From the cell containing the given text, extract its center point as (X, Y) coordinate. 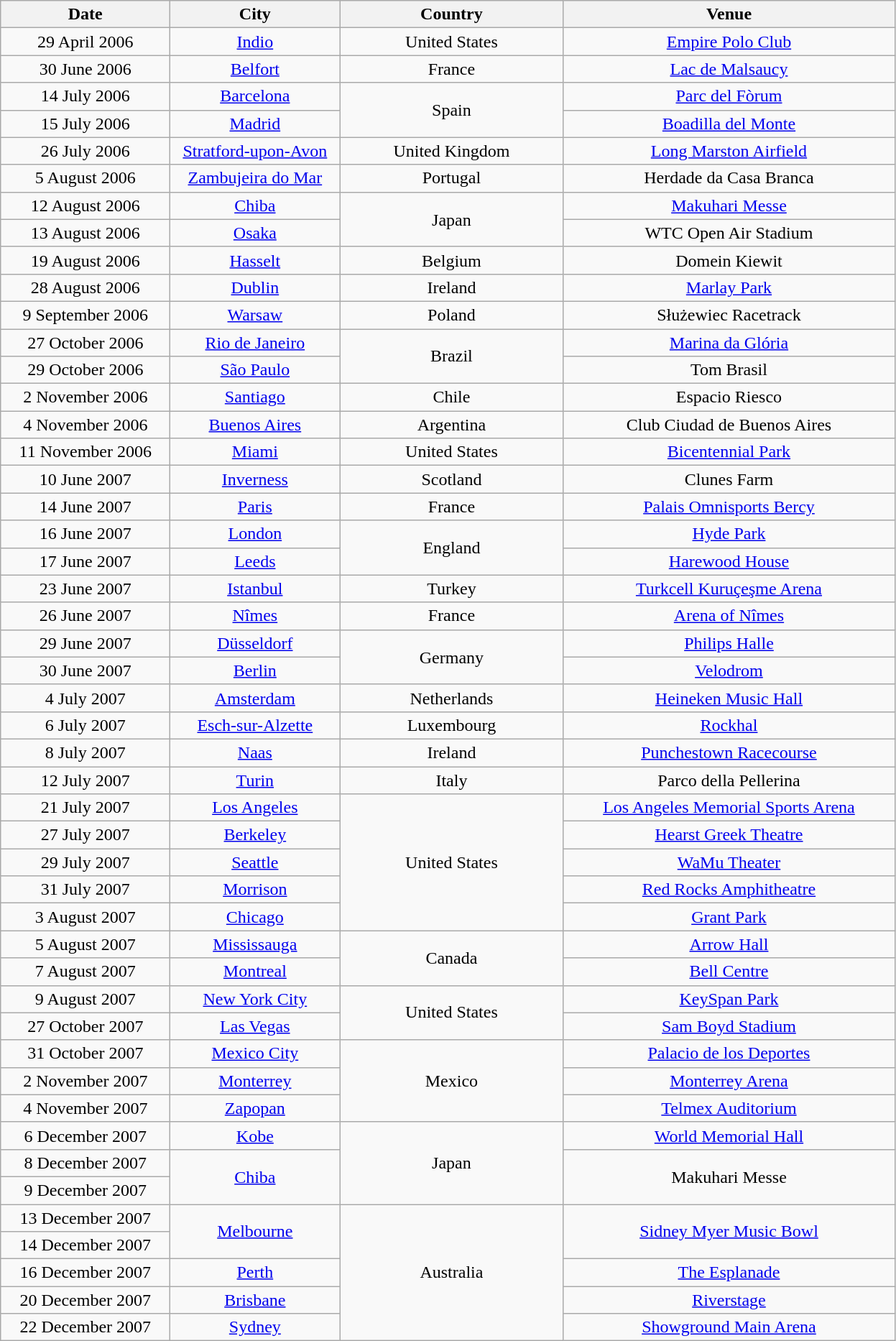
Chicago (255, 917)
Sam Boyd Stadium (729, 1026)
Heineken Music Hall (729, 698)
4 July 2007 (86, 698)
Domein Kiewit (729, 260)
29 April 2006 (86, 42)
Berlin (255, 670)
Italy (451, 780)
Parco della Pellerina (729, 780)
Las Vegas (255, 1026)
Portugal (451, 178)
27 October 2006 (86, 343)
11 November 2006 (86, 452)
Osaka (255, 233)
31 October 2007 (86, 1054)
Sidney Myer Music Bowl (729, 1232)
Clunes Farm (729, 479)
5 August 2007 (86, 944)
Służewiec Racetrack (729, 315)
27 July 2007 (86, 835)
Luxembourg (451, 725)
19 August 2006 (86, 260)
Hearst Greek Theatre (729, 835)
Canada (451, 958)
30 June 2006 (86, 69)
Boadilla del Monte (729, 124)
Punchestown Racecourse (729, 752)
Palacio de los Deportes (729, 1054)
2 November 2006 (86, 397)
Spain (451, 110)
Bell Centre (729, 972)
17 June 2007 (86, 561)
8 July 2007 (86, 752)
Parc del Fòrum (729, 96)
Riverstage (729, 1300)
14 December 2007 (86, 1245)
8 December 2007 (86, 1163)
Amsterdam (255, 698)
Turkcell Kuruçeşme Arena (729, 589)
Mexico City (255, 1054)
Turin (255, 780)
15 July 2006 (86, 124)
Showground Main Arena (729, 1327)
Marlay Park (729, 287)
The Esplanade (729, 1273)
Mississauga (255, 944)
United Kingdom (451, 151)
World Memorial Hall (729, 1135)
Indio (255, 42)
Venue (729, 14)
Warsaw (255, 315)
Monterrey Arena (729, 1081)
Madrid (255, 124)
Tom Brasil (729, 370)
14 June 2007 (86, 507)
23 June 2007 (86, 589)
Zambujeira do Mar (255, 178)
31 July 2007 (86, 890)
Bicentennial Park (729, 452)
Leeds (255, 561)
Germany (451, 657)
4 November 2006 (86, 425)
28 August 2006 (86, 287)
27 October 2007 (86, 1026)
6 December 2007 (86, 1135)
Club Ciudad de Buenos Aires (729, 425)
Nîmes (255, 616)
Brazil (451, 356)
Lac de Malsaucy (729, 69)
9 August 2007 (86, 999)
Rockhal (729, 725)
Herdade da Casa Branca (729, 178)
2 November 2007 (86, 1081)
Belgium (451, 260)
Harewood House (729, 561)
Empire Polo Club (729, 42)
Santiago (255, 397)
16 June 2007 (86, 534)
Velodrom (729, 670)
26 July 2006 (86, 151)
29 July 2007 (86, 862)
Scotland (451, 479)
Hyde Park (729, 534)
Esch-sur-Alzette (255, 725)
Arrow Hall (729, 944)
Belfort (255, 69)
Argentina (451, 425)
Country (451, 14)
Berkeley (255, 835)
Marina da Glória (729, 343)
Red Rocks Amphitheatre (729, 890)
12 August 2006 (86, 206)
Stratford-upon-Avon (255, 151)
9 September 2006 (86, 315)
WTC Open Air Stadium (729, 233)
Morrison (255, 890)
Buenos Aires (255, 425)
New York City (255, 999)
Seattle (255, 862)
Los Angeles Memorial Sports Arena (729, 808)
Melbourne (255, 1232)
30 June 2007 (86, 670)
Palais Omnisports Bercy (729, 507)
Poland (451, 315)
20 December 2007 (86, 1300)
Naas (255, 752)
4 November 2007 (86, 1108)
26 June 2007 (86, 616)
São Paulo (255, 370)
21 July 2007 (86, 808)
10 June 2007 (86, 479)
KeySpan Park (729, 999)
Long Marston Airfield (729, 151)
7 August 2007 (86, 972)
Telmex Auditorium (729, 1108)
Kobe (255, 1135)
12 July 2007 (86, 780)
13 December 2007 (86, 1218)
Paris (255, 507)
Australia (451, 1273)
Brisbane (255, 1300)
WaMu Theater (729, 862)
Barcelona (255, 96)
London (255, 534)
Dublin (255, 287)
14 July 2006 (86, 96)
Chile (451, 397)
Perth (255, 1273)
22 December 2007 (86, 1327)
Düsseldorf (255, 643)
Grant Park (729, 917)
16 December 2007 (86, 1273)
13 August 2006 (86, 233)
Zapopan (255, 1108)
6 July 2007 (86, 725)
Miami (255, 452)
Philips Halle (729, 643)
Arena of Nîmes (729, 616)
Mexico (451, 1081)
Monterrey (255, 1081)
Los Angeles (255, 808)
City (255, 14)
Hasselt (255, 260)
Montreal (255, 972)
29 June 2007 (86, 643)
Date (86, 14)
Espacio Riesco (729, 397)
Inverness (255, 479)
9 December 2007 (86, 1190)
29 October 2006 (86, 370)
5 August 2006 (86, 178)
Turkey (451, 589)
England (451, 548)
Istanbul (255, 589)
Sydney (255, 1327)
Netherlands (451, 698)
3 August 2007 (86, 917)
Rio de Janeiro (255, 343)
